Determine the [x, y] coordinate at the center of the cell enclosing the given text.  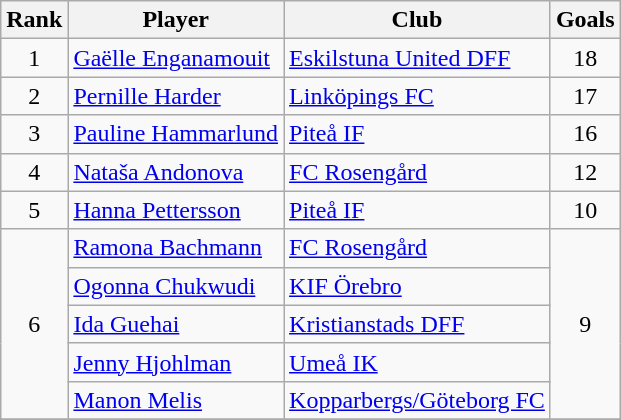
Jenny Hjohlman [176, 362]
Umeå IK [418, 362]
12 [585, 172]
Club [418, 20]
Kristianstads DFF [418, 324]
10 [585, 210]
Ida Guehai [176, 324]
9 [585, 324]
Eskilstuna United DFF [418, 58]
Ogonna Chukwudi [176, 286]
Ramona Bachmann [176, 248]
Pernille Harder [176, 96]
Rank [34, 20]
2 [34, 96]
Pauline Hammarlund [176, 134]
Player [176, 20]
Nataša Andonova [176, 172]
1 [34, 58]
Kopparbergs/Göteborg FC [418, 400]
Gaëlle Enganamouit [176, 58]
Linköpings FC [418, 96]
4 [34, 172]
17 [585, 96]
KIF Örebro [418, 286]
Hanna Pettersson [176, 210]
5 [34, 210]
3 [34, 134]
Manon Melis [176, 400]
6 [34, 324]
Goals [585, 20]
16 [585, 134]
18 [585, 58]
